Provide the (X, Y) coordinate of the cell's center where the given text is located.  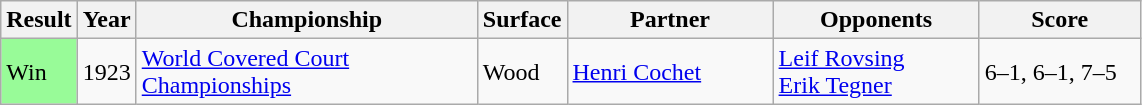
Surface (522, 20)
Leif Rovsing Erik Tegner (876, 72)
Henri Cochet (670, 72)
Year (106, 20)
6–1, 6–1, 7–5 (1060, 72)
1923 (106, 72)
Score (1060, 20)
Wood (522, 72)
World Covered Court Championships (306, 72)
Result (39, 20)
Opponents (876, 20)
Win (39, 72)
Partner (670, 20)
Championship (306, 20)
